Pinpoint the cell where the given text exists, returning its (X, Y) midpoint coordinate. 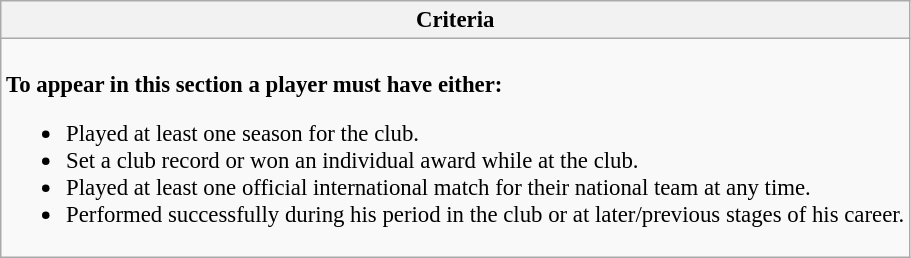
Criteria (456, 20)
